Search for the cell housing the specified text and yield its (x, y) center coordinate. 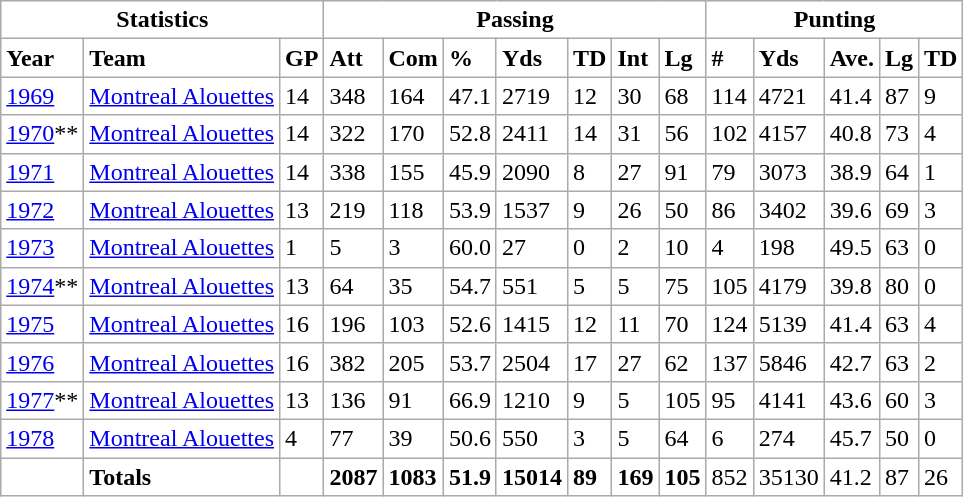
35130 (788, 477)
38.9 (852, 172)
40.8 (852, 134)
30 (636, 96)
17 (589, 362)
# (730, 58)
551 (532, 286)
1975 (42, 324)
70 (682, 324)
50.6 (470, 438)
69 (898, 210)
274 (788, 438)
95 (730, 400)
4721 (788, 96)
2090 (532, 172)
205 (413, 362)
Totals (182, 477)
550 (532, 438)
GP (302, 58)
6 (730, 438)
348 (354, 96)
124 (730, 324)
77 (354, 438)
73 (898, 134)
5139 (788, 324)
2411 (532, 134)
Int (636, 58)
42.7 (852, 362)
10 (682, 248)
31 (636, 134)
5846 (788, 362)
45.7 (852, 438)
114 (730, 96)
39.8 (852, 286)
3402 (788, 210)
1210 (532, 400)
68 (682, 96)
322 (354, 134)
382 (354, 362)
1978 (42, 438)
52.8 (470, 134)
66.9 (470, 400)
Att (354, 58)
41.2 (852, 477)
1415 (532, 324)
170 (413, 134)
1973 (42, 248)
4179 (788, 286)
4157 (788, 134)
Statistics (162, 20)
89 (589, 477)
49.5 (852, 248)
136 (354, 400)
1969 (42, 96)
Com (413, 58)
Year (42, 58)
Team (182, 58)
1537 (532, 210)
15014 (532, 477)
80 (898, 286)
1970** (42, 134)
79 (730, 172)
62 (682, 362)
1977** (42, 400)
219 (354, 210)
39.6 (852, 210)
39 (413, 438)
3073 (788, 172)
35 (413, 286)
2087 (354, 477)
86 (730, 210)
1972 (42, 210)
164 (413, 96)
Punting (834, 20)
56 (682, 134)
8 (589, 172)
169 (636, 477)
137 (730, 362)
155 (413, 172)
2719 (532, 96)
43.6 (852, 400)
1971 (42, 172)
338 (354, 172)
75 (682, 286)
1974** (42, 286)
53.9 (470, 210)
60.0 (470, 248)
Ave. (852, 58)
47.1 (470, 96)
103 (413, 324)
% (470, 58)
51.9 (470, 477)
118 (413, 210)
102 (730, 134)
Passing (515, 20)
60 (898, 400)
2504 (532, 362)
54.7 (470, 286)
198 (788, 248)
52.6 (470, 324)
45.9 (470, 172)
1976 (42, 362)
852 (730, 477)
4141 (788, 400)
1083 (413, 477)
53.7 (470, 362)
196 (354, 324)
11 (636, 324)
